Locate the cell with the specified text and output its (X, Y) center coordinate. 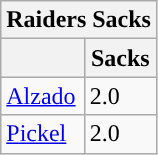
Sacks (120, 58)
Alzado (42, 96)
Pickel (42, 134)
Raiders Sacks (79, 20)
